Pinpoint the cell where the given text exists, returning its (x, y) midpoint coordinate. 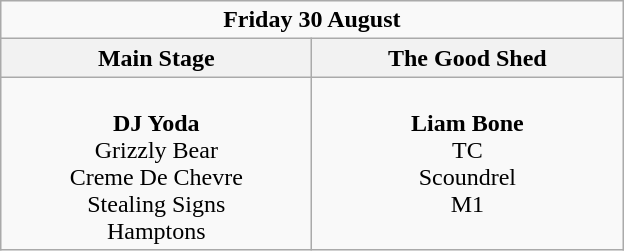
DJ Yoda Grizzly Bear Creme De Chevre Stealing Signs Hamptons (156, 164)
Friday 30 August (312, 20)
Main Stage (156, 58)
Liam Bone TC Scoundrel M1 (468, 164)
The Good Shed (468, 58)
